Locate the cell with the specified text and output its [x, y] center coordinate. 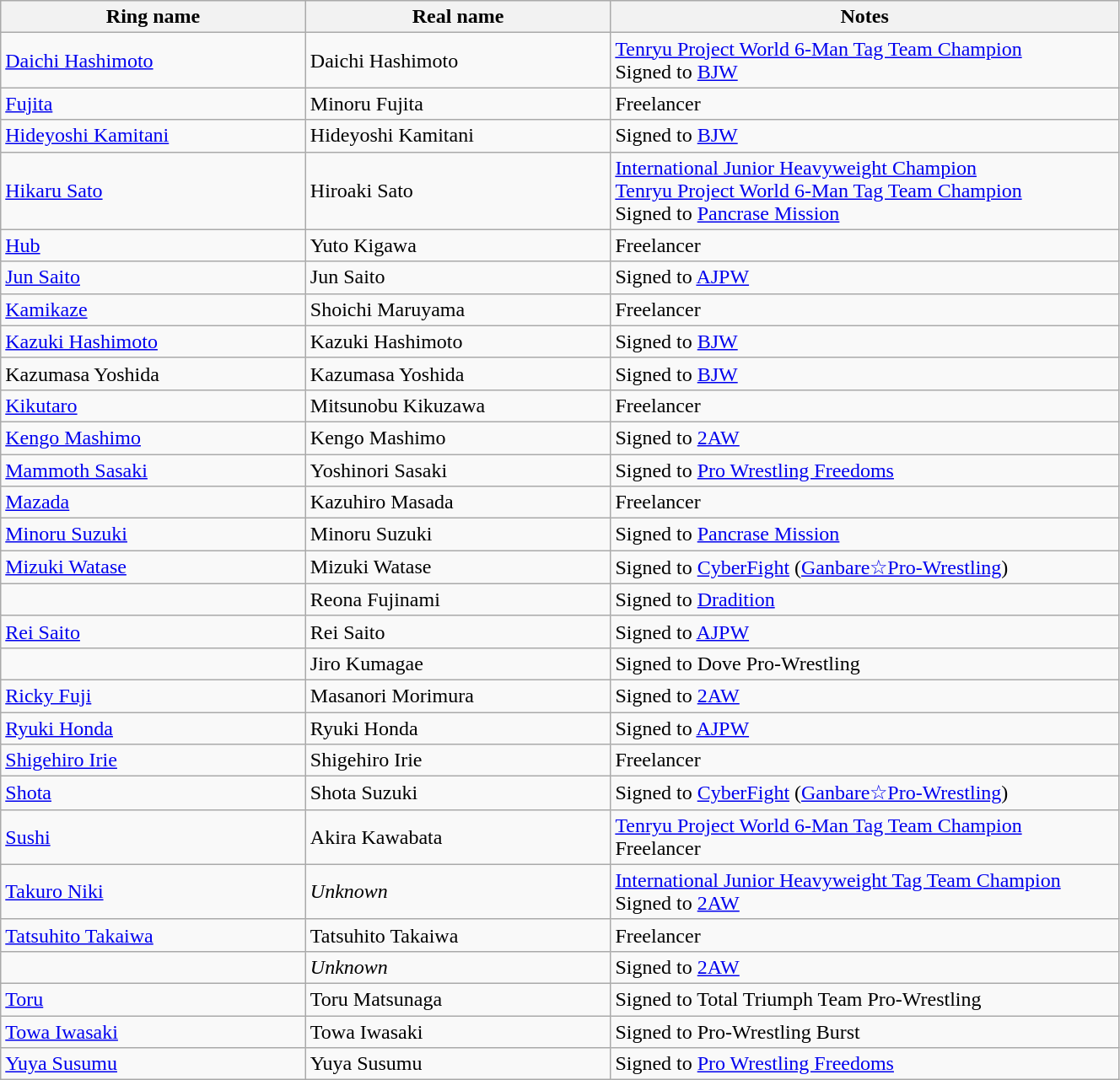
Reona Fujinami [458, 599]
Takuro Niki [153, 892]
Yoshinori Sasaki [458, 470]
Signed to Pancrase Mission [865, 535]
Hub [153, 245]
Hikaru Sato [153, 191]
Shoichi Maruyama [458, 309]
Masanori Morimura [458, 696]
Signed to Total Triumph Team Pro-Wrestling [865, 999]
Akira Kawabata [458, 836]
Mammoth Sasaki [153, 470]
Ring name [153, 17]
Kamikaze [153, 309]
International Junior Heavyweight ChampionTenryu Project World 6-Man Tag Team ChampionSigned to Pancrase Mission [865, 191]
International Junior Heavyweight Tag Team ChampionSigned to 2AW [865, 892]
Toru Matsunaga [458, 999]
Shota [153, 793]
Real name [458, 17]
Tenryu Project World 6-Man Tag Team ChampionFreelancer [865, 836]
Ricky Fuji [153, 696]
Minoru Fujita [458, 104]
Mazada [153, 502]
Notes [865, 17]
Signed to Pro-Wrestling Burst [865, 1031]
Yuto Kigawa [458, 245]
Jiro Kumagae [458, 664]
Tenryu Project World 6-Man Tag Team ChampionSigned to BJW [865, 61]
Signed to Dradition [865, 599]
Signed to Dove Pro-Wrestling [865, 664]
Mitsunobu Kikuzawa [458, 406]
Hiroaki Sato [458, 191]
Sushi [153, 836]
Kazuhiro Masada [458, 502]
Kikutaro [153, 406]
Shota Suzuki [458, 793]
Fujita [153, 104]
Toru [153, 999]
